Detect which cell encompasses the target text, then output its [x, y] center coordinate. 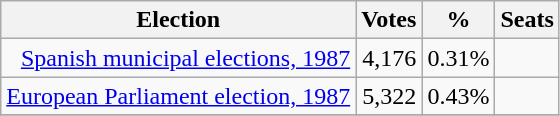
4,176 [389, 58]
Election [178, 20]
5,322 [389, 96]
% [458, 20]
Seats [527, 20]
European Parliament election, 1987 [178, 96]
Spanish municipal elections, 1987 [178, 58]
0.31% [458, 58]
Votes [389, 20]
0.43% [458, 96]
